Return (X, Y) of the center of cell containing provided text 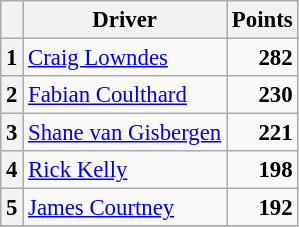
Shane van Gisbergen (125, 133)
192 (262, 208)
Fabian Coulthard (125, 95)
James Courtney (125, 208)
Rick Kelly (125, 170)
Craig Lowndes (125, 58)
230 (262, 95)
Driver (125, 20)
5 (12, 208)
3 (12, 133)
221 (262, 133)
Points (262, 20)
4 (12, 170)
2 (12, 95)
1 (12, 58)
198 (262, 170)
282 (262, 58)
